Return the (X, Y) coordinate for the center point of the cell that contains the specified text.  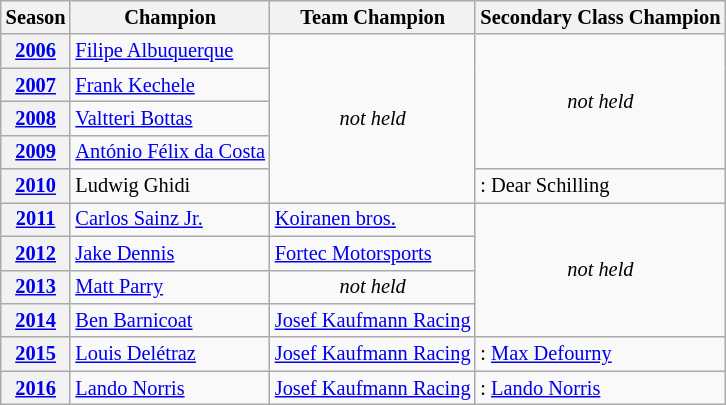
2010 (36, 186)
Team Champion (373, 17)
Louis Delétraz (170, 354)
Season (36, 17)
Koiranen bros. (373, 219)
Matt Parry (170, 287)
Lando Norris (170, 388)
2007 (36, 85)
2006 (36, 51)
2013 (36, 287)
: Max Defourny (600, 354)
Filipe Albuquerque (170, 51)
Fortec Motorsports (373, 253)
: Lando Norris (600, 388)
Frank Kechele (170, 85)
Carlos Sainz Jr. (170, 219)
2009 (36, 152)
2014 (36, 320)
Ludwig Ghidi (170, 186)
2015 (36, 354)
Jake Dennis (170, 253)
2011 (36, 219)
2012 (36, 253)
: Dear Schilling (600, 186)
2016 (36, 388)
Ben Barnicoat (170, 320)
António Félix da Costa (170, 152)
Champion (170, 17)
2008 (36, 118)
Secondary Class Champion (600, 17)
Valtteri Bottas (170, 118)
